Search for the cell housing the specified text and yield its [x, y] center coordinate. 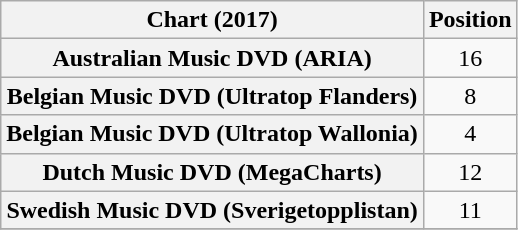
11 [470, 210]
Belgian Music DVD (Ultratop Flanders) [212, 96]
12 [470, 172]
Dutch Music DVD (MegaCharts) [212, 172]
Chart (2017) [212, 20]
Swedish Music DVD (Sverigetopplistan) [212, 210]
Position [470, 20]
8 [470, 96]
Belgian Music DVD (Ultratop Wallonia) [212, 134]
4 [470, 134]
Australian Music DVD (ARIA) [212, 58]
16 [470, 58]
